Extract the [x, y] coordinate from the center of the cell holding the provided text.  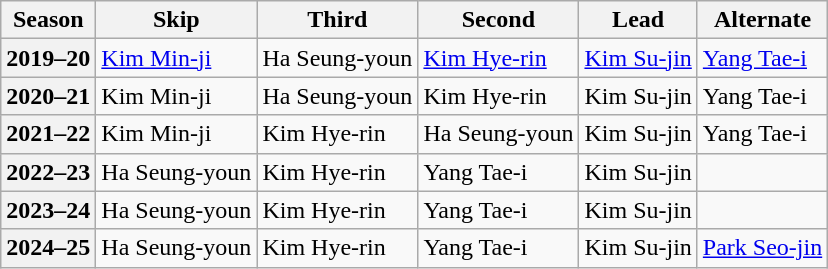
Second [498, 20]
Park Seo-jin [762, 248]
Season [48, 20]
Lead [638, 20]
2022–23 [48, 172]
Alternate [762, 20]
2023–24 [48, 210]
Skip [176, 20]
2024–25 [48, 248]
2020–21 [48, 96]
Third [338, 20]
2019–20 [48, 58]
2021–22 [48, 134]
